Pinpoint the cell where the given text exists, returning its (X, Y) midpoint coordinate. 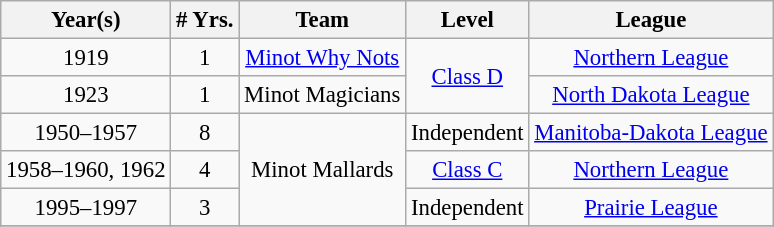
1919 (86, 58)
Minot Magicians (322, 95)
# Yrs. (205, 20)
4 (205, 170)
Team (322, 20)
Year(s) (86, 20)
1923 (86, 95)
8 (205, 133)
Level (468, 20)
Class C (468, 170)
Class D (468, 76)
Manitoba-Dakota League (651, 133)
1950–1957 (86, 133)
1958–1960, 1962 (86, 170)
League (651, 20)
Minot Why Nots (322, 58)
3 (205, 208)
Prairie League (651, 208)
Minot Mallards (322, 170)
North Dakota League (651, 95)
1995–1997 (86, 208)
